Return (x, y) of the center of cell containing provided text 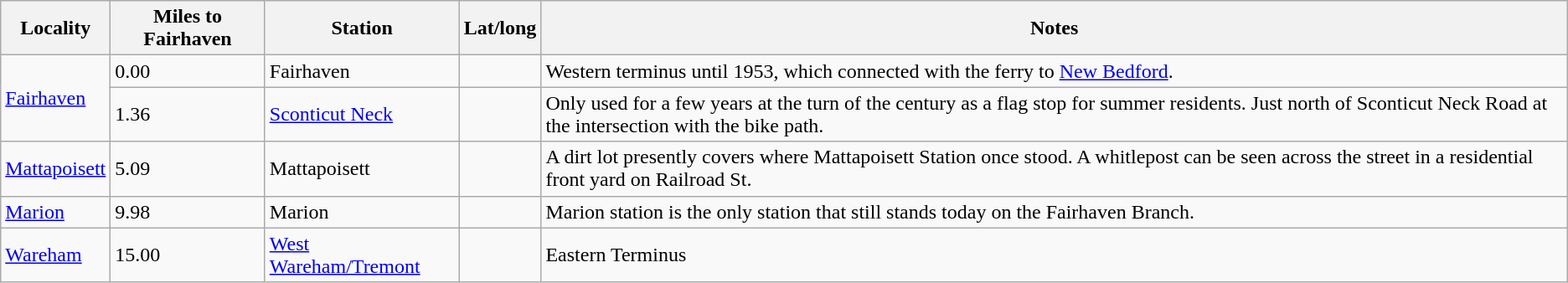
0.00 (188, 71)
Sconticut Neck (362, 114)
Marion station is the only station that still stands today on the Fairhaven Branch. (1054, 212)
9.98 (188, 212)
Station (362, 28)
Miles to Fairhaven (188, 28)
Lat/long (500, 28)
Notes (1054, 28)
Western terminus until 1953, which connected with the ferry to New Bedford. (1054, 71)
Eastern Terminus (1054, 255)
1.36 (188, 114)
West Wareham/Tremont (362, 255)
15.00 (188, 255)
Locality (55, 28)
5.09 (188, 169)
Wareham (55, 255)
